For the text-containing cell, return its midpoint in [x, y] coordinate format. 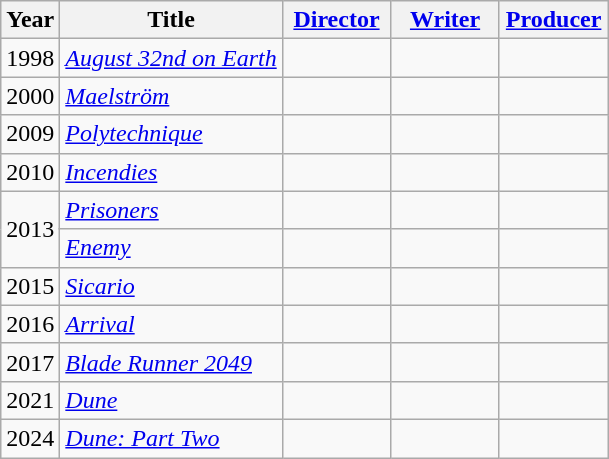
2010 [30, 172]
2024 [30, 438]
Blade Runner 2049 [171, 362]
Sicario [171, 286]
Director [336, 20]
2000 [30, 96]
2016 [30, 324]
2013 [30, 229]
2009 [30, 134]
Enemy [171, 248]
1998 [30, 58]
Dune: Part Two [171, 438]
Title [171, 20]
Producer [554, 20]
Arrival [171, 324]
Maelström [171, 96]
Year [30, 20]
2017 [30, 362]
Writer [446, 20]
2015 [30, 286]
Incendies [171, 172]
Dune [171, 400]
August 32nd on Earth [171, 58]
2021 [30, 400]
Polytechnique [171, 134]
Prisoners [171, 210]
